Identify which cell holds the provided text, then report its [X, Y] central coordinate. 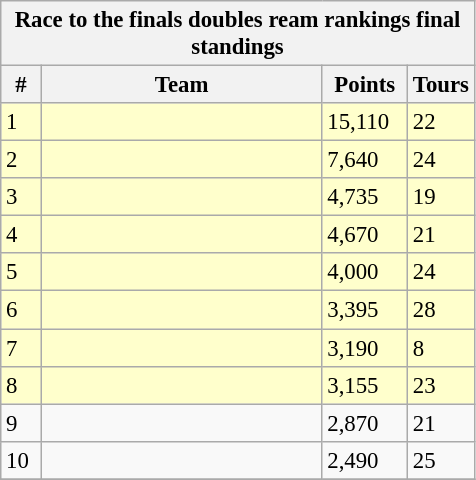
7,640 [365, 160]
3,155 [365, 385]
3,395 [365, 310]
Race to the finals doubles ream rankings final standings [238, 34]
25 [442, 460]
4,670 [365, 235]
3 [22, 197]
2,870 [365, 423]
4,000 [365, 273]
19 [442, 197]
5 [22, 273]
3,190 [365, 348]
Team [182, 85]
22 [442, 122]
Points [365, 85]
# [22, 85]
Tours [442, 85]
2 [22, 160]
10 [22, 460]
1 [22, 122]
4,735 [365, 197]
6 [22, 310]
2,490 [365, 460]
4 [22, 235]
28 [442, 310]
9 [22, 423]
15,110 [365, 122]
7 [22, 348]
23 [442, 385]
